Search for the cell housing the specified text and yield its [x, y] center coordinate. 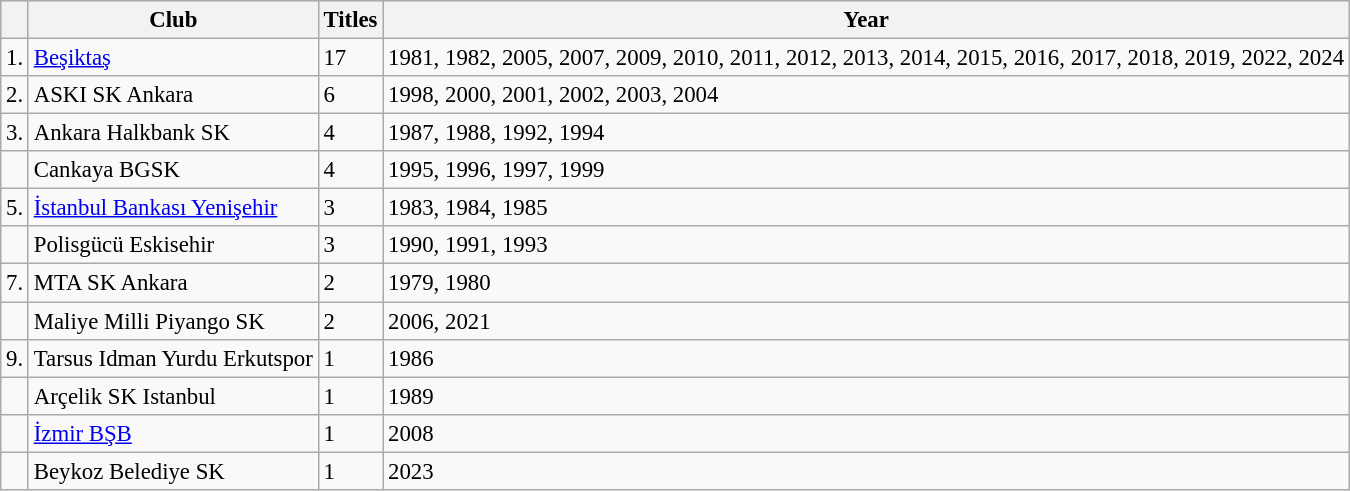
3. [15, 133]
Year [866, 20]
Ankara Halkbank SK [173, 133]
Titles [350, 20]
1987, 1988, 1992, 1994 [866, 133]
2023 [866, 471]
1983, 1984, 1985 [866, 208]
9. [15, 358]
7. [15, 283]
1. [15, 58]
Tarsus Idman Yurdu Erkutspor [173, 358]
1990, 1991, 1993 [866, 245]
2. [15, 95]
Beşiktaş [173, 58]
Polisgücü Eskisehir [173, 245]
2006, 2021 [866, 321]
Maliye Milli Piyango SK [173, 321]
1981, 1982, 2005, 2007, 2009, 2010, 2011, 2012, 2013, 2014, 2015, 2016, 2017, 2018, 2019, 2022, 2024 [866, 58]
1998, 2000, 2001, 2002, 2003, 2004 [866, 95]
1986 [866, 358]
17 [350, 58]
Club [173, 20]
İzmir BŞB [173, 433]
ASKI SK Ankara [173, 95]
MTA SK Ankara [173, 283]
Beykoz Belediye SK [173, 471]
1989 [866, 396]
1995, 1996, 1997, 1999 [866, 170]
2008 [866, 433]
6 [350, 95]
Arçelik SK Istanbul [173, 396]
5. [15, 208]
İstanbul Bankası Yenişehir [173, 208]
1979, 1980 [866, 283]
Cankaya BGSK [173, 170]
